From the cell containing the given text, extract its center point as [x, y] coordinate. 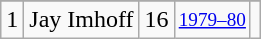
Jay Imhoff [82, 20]
1 [12, 20]
16 [156, 20]
1979–80 [212, 20]
